Return [x, y] of the center of cell containing provided text 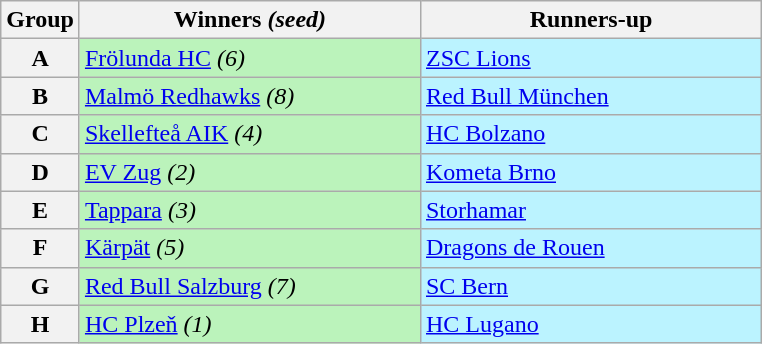
Red Bull Salzburg (7) [250, 286]
Kometa Brno [590, 172]
Malmö Redhawks (8) [250, 96]
C [40, 134]
D [40, 172]
Group [40, 20]
EV Zug (2) [250, 172]
H [40, 324]
B [40, 96]
HC Bolzano [590, 134]
G [40, 286]
Dragons de Rouen [590, 248]
HC Lugano [590, 324]
F [40, 248]
Storhamar [590, 210]
Runners-up [590, 20]
Frölunda HC (6) [250, 58]
HC Plzeň (1) [250, 324]
SC Bern [590, 286]
Tappara (3) [250, 210]
ZSC Lions [590, 58]
Kärpät (5) [250, 248]
E [40, 210]
Red Bull München [590, 96]
Winners (seed) [250, 20]
Skellefteå AIK (4) [250, 134]
A [40, 58]
